Capture the cell that displays the provided text and extract its [x, y] central coordinate. 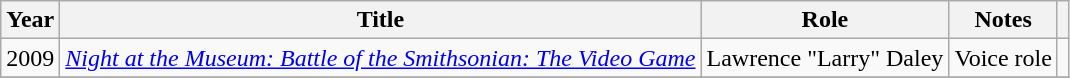
Year [30, 20]
Voice role [1004, 58]
Role [825, 20]
Title [380, 20]
2009 [30, 58]
Lawrence "Larry" Daley [825, 58]
Night at the Museum: Battle of the Smithsonian: The Video Game [380, 58]
Notes [1004, 20]
